Pinpoint the cell where the given text exists, returning its (x, y) midpoint coordinate. 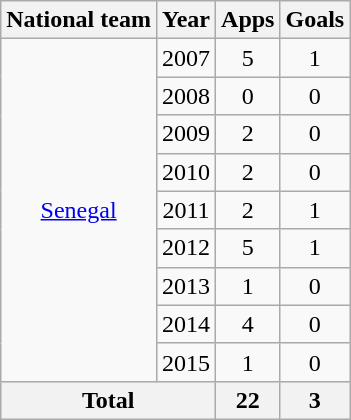
2011 (186, 210)
2012 (186, 248)
2010 (186, 172)
Senegal (79, 210)
3 (315, 400)
4 (248, 324)
National team (79, 20)
Apps (248, 20)
Year (186, 20)
2015 (186, 362)
22 (248, 400)
2009 (186, 134)
Goals (315, 20)
2008 (186, 96)
2014 (186, 324)
Total (108, 400)
2013 (186, 286)
2007 (186, 58)
